Return the (x, y) coordinate for the center point of the cell that contains the specified text.  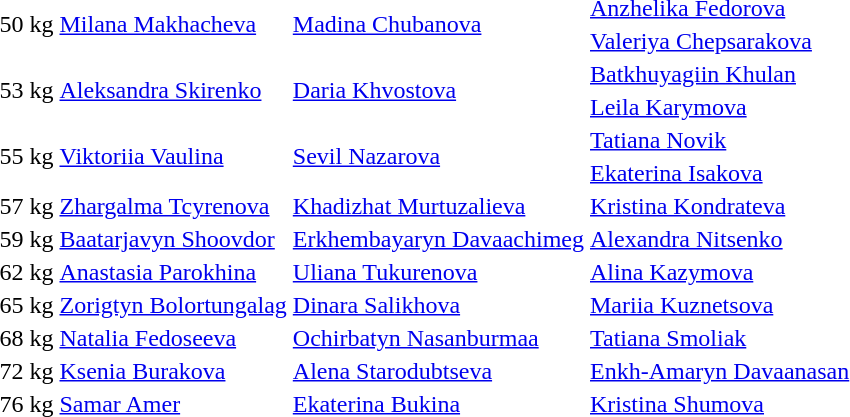
Alena Starodubtseva (438, 371)
Anastasia Parokhina (173, 272)
Dinara Salikhova (438, 305)
Ksenia Burakova (173, 371)
Aleksandra Skirenko (173, 90)
Daria Khvostova (438, 90)
Erkhembayaryn Davaachimeg (438, 239)
Baatarjavyn Shoovdor (173, 239)
Zorigtyn Bolortungalag (173, 305)
Natalia Fedoseeva (173, 338)
Zhargalma Tcyrenova (173, 206)
Sevil Nazarova (438, 156)
Khadizhat Murtuzalieva (438, 206)
Ochirbatyn Nasanburmaa (438, 338)
Viktoriia Vaulina (173, 156)
Uliana Tukurenova (438, 272)
